Output the (x, y) coordinate of the center of the cell containing the given text.  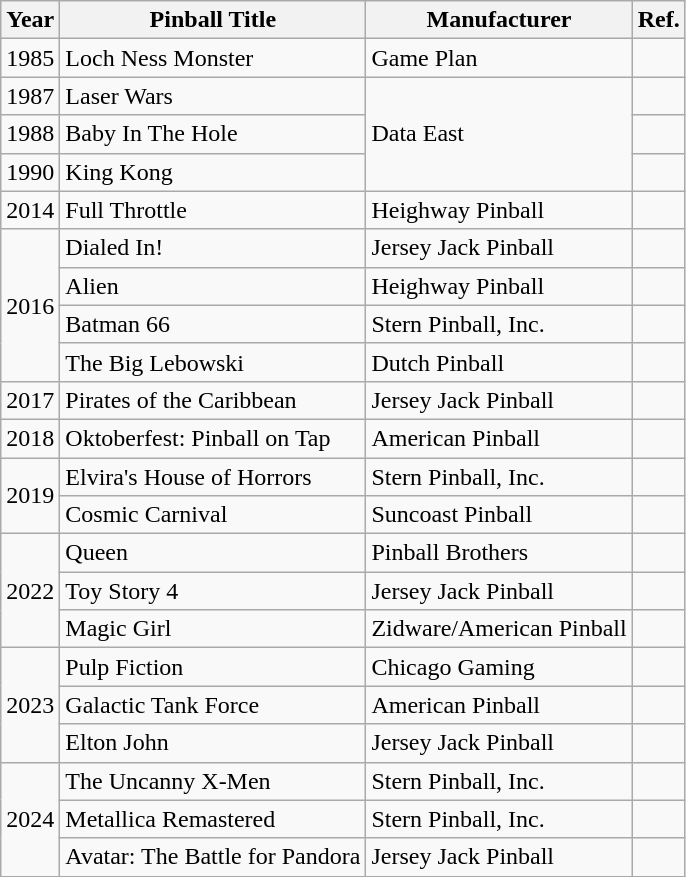
Toy Story 4 (213, 591)
Dialed In! (213, 248)
Loch Ness Monster (213, 58)
Elvira's House of Horrors (213, 477)
Pinball Brothers (499, 553)
Magic Girl (213, 629)
The Big Lebowski (213, 362)
Metallica Remastered (213, 819)
Pulp Fiction (213, 667)
Chicago Gaming (499, 667)
Pirates of the Caribbean (213, 400)
Avatar: The Battle for Pandora (213, 857)
Laser Wars (213, 96)
Zidware/American Pinball (499, 629)
Manufacturer (499, 20)
Ref. (658, 20)
Batman 66 (213, 324)
2019 (30, 496)
1988 (30, 134)
Galactic Tank Force (213, 705)
Queen (213, 553)
The Uncanny X-Men (213, 781)
Suncoast Pinball (499, 515)
Pinball Title (213, 20)
2018 (30, 438)
Year (30, 20)
2023 (30, 705)
Oktoberfest: Pinball on Tap (213, 438)
Game Plan (499, 58)
Cosmic Carnival (213, 515)
2017 (30, 400)
Alien (213, 286)
2016 (30, 305)
1987 (30, 96)
2022 (30, 591)
1985 (30, 58)
2014 (30, 210)
1990 (30, 172)
King Kong (213, 172)
Data East (499, 134)
Elton John (213, 743)
Dutch Pinball (499, 362)
Baby In The Hole (213, 134)
Full Throttle (213, 210)
2024 (30, 819)
